Return (x, y) of the center of cell containing provided text 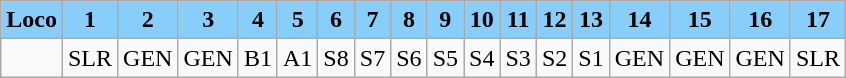
A1 (297, 58)
12 (554, 20)
13 (591, 20)
16 (760, 20)
17 (818, 20)
Loco (32, 20)
3 (208, 20)
7 (372, 20)
S6 (409, 58)
S7 (372, 58)
2 (148, 20)
10 (482, 20)
5 (297, 20)
15 (700, 20)
14 (639, 20)
S5 (445, 58)
11 (518, 20)
1 (90, 20)
S2 (554, 58)
4 (258, 20)
S3 (518, 58)
9 (445, 20)
8 (409, 20)
S8 (336, 58)
S4 (482, 58)
6 (336, 20)
S1 (591, 58)
B1 (258, 58)
